Capture the cell that displays the provided text and extract its (x, y) central coordinate. 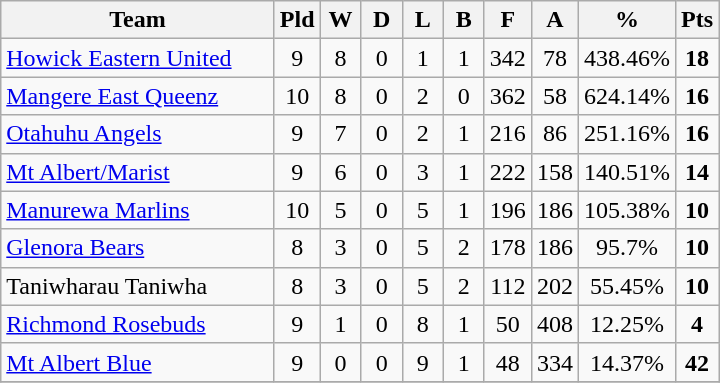
Team (138, 20)
78 (554, 58)
50 (508, 324)
Pts (696, 20)
42 (696, 362)
624.14% (626, 96)
105.38% (626, 210)
4 (696, 324)
55.45% (626, 286)
Richmond Rosebuds (138, 324)
W (340, 20)
Mangere East Queenz (138, 96)
95.7% (626, 248)
A (554, 20)
Taniwharau Taniwha (138, 286)
251.16% (626, 134)
202 (554, 286)
Howick Eastern United (138, 58)
158 (554, 172)
14.37% (626, 362)
Pld (297, 20)
L (422, 20)
140.51% (626, 172)
178 (508, 248)
Glenora Bears (138, 248)
438.46% (626, 58)
D (382, 20)
362 (508, 96)
B (464, 20)
Manurewa Marlins (138, 210)
18 (696, 58)
48 (508, 362)
86 (554, 134)
% (626, 20)
408 (554, 324)
Mt Albert Blue (138, 362)
342 (508, 58)
Mt Albert/Marist (138, 172)
F (508, 20)
222 (508, 172)
Otahuhu Angels (138, 134)
6 (340, 172)
334 (554, 362)
12.25% (626, 324)
58 (554, 96)
196 (508, 210)
14 (696, 172)
112 (508, 286)
7 (340, 134)
216 (508, 134)
